Search for the cell housing the specified text and yield its (x, y) center coordinate. 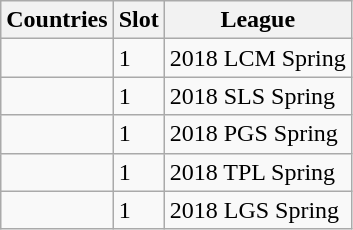
Countries (57, 20)
2018 PGS Spring (258, 134)
2018 LGS Spring (258, 210)
2018 SLS Spring (258, 96)
Slot (138, 20)
League (258, 20)
2018 TPL Spring (258, 172)
2018 LCM Spring (258, 58)
